Pinpoint the cell where the given text exists, returning its (x, y) midpoint coordinate. 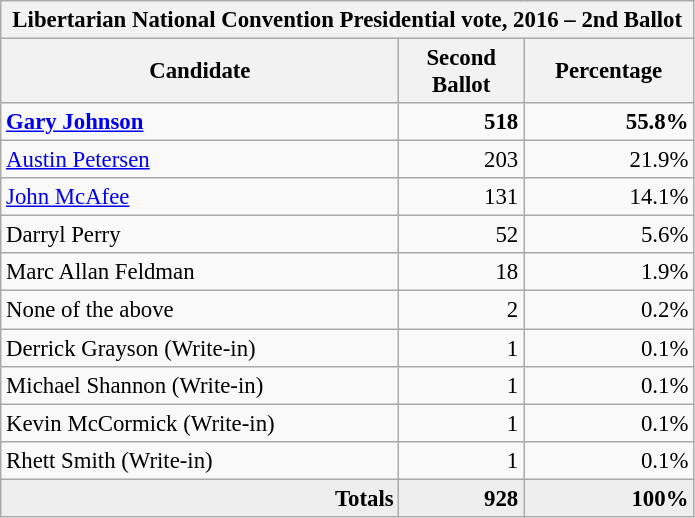
203 (462, 160)
Second Ballot (462, 72)
Libertarian National Convention Presidential vote, 2016 – 2nd Ballot (348, 20)
928 (462, 498)
John McAfee (200, 197)
Percentage (609, 72)
Austin Petersen (200, 160)
1.9% (609, 273)
Kevin McCormick (Write-in) (200, 423)
Candidate (200, 72)
Rhett Smith (Write-in) (200, 460)
Derrick Grayson (Write-in) (200, 348)
5.6% (609, 235)
Totals (200, 498)
Darryl Perry (200, 235)
52 (462, 235)
55.8% (609, 122)
0.2% (609, 310)
2 (462, 310)
518 (462, 122)
None of the above (200, 310)
21.9% (609, 160)
Michael Shannon (Write-in) (200, 385)
Marc Allan Feldman (200, 273)
131 (462, 197)
100% (609, 498)
Gary Johnson (200, 122)
14.1% (609, 197)
18 (462, 273)
